Search for the cell housing the specified text and yield its [X, Y] center coordinate. 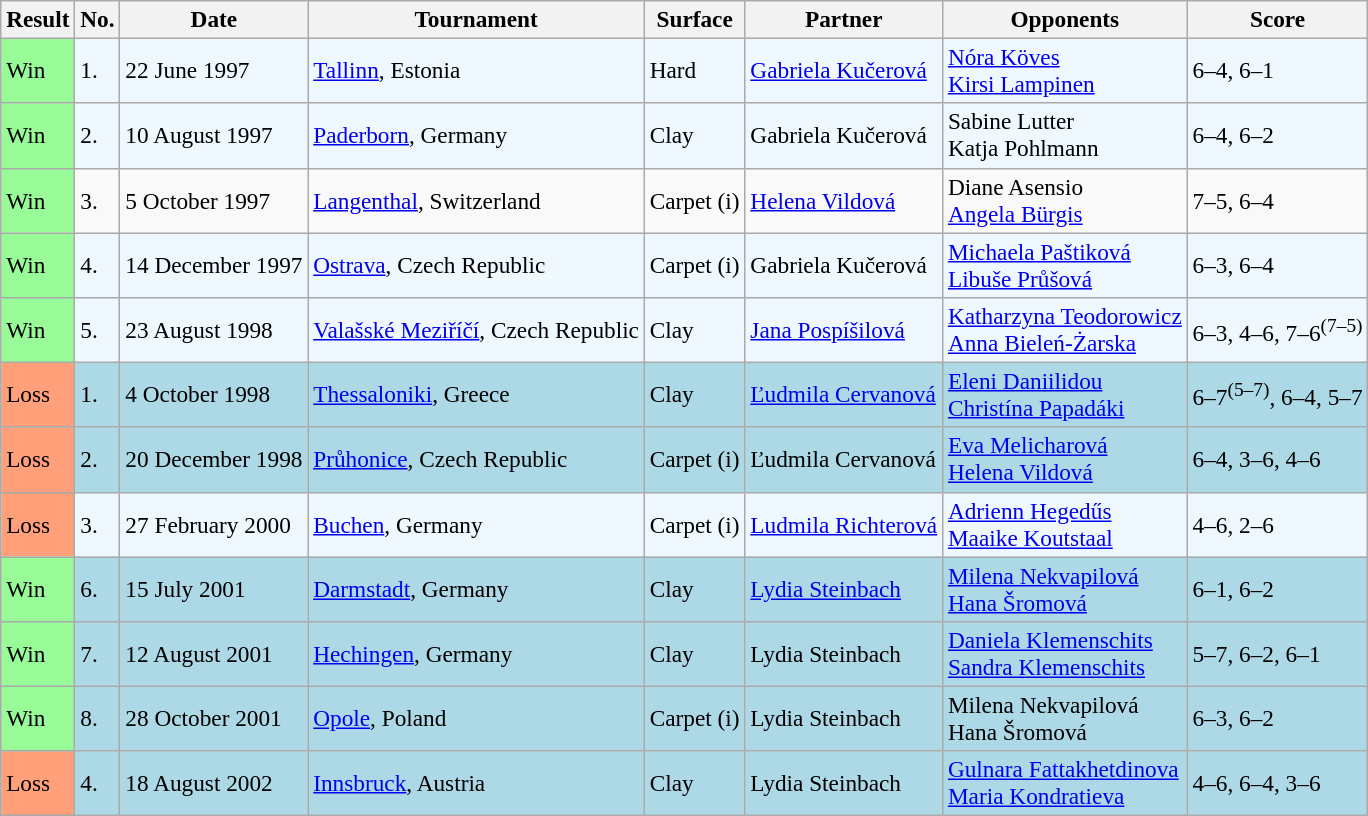
5–7, 6–2, 6–1 [1278, 654]
Opole, Poland [476, 718]
Ostrava, Czech Republic [476, 264]
6–3, 6–2 [1278, 718]
5. [98, 330]
Opponents [1066, 19]
Gulnara Fattakhetdinova Maria Kondratieva [1066, 784]
6–4, 6–1 [1278, 70]
6–3, 6–4 [1278, 264]
4–6, 6–4, 3–6 [1278, 784]
7. [98, 654]
Hechingen, Germany [476, 654]
7–5, 6–4 [1278, 200]
Buchen, Germany [476, 524]
6–1, 6–2 [1278, 588]
Katharzyna Teodorowicz Anna Bieleń-Żarska [1066, 330]
27 February 2000 [214, 524]
Hard [694, 70]
6. [98, 588]
Sabine Lutter Katja Pohlmann [1066, 136]
6–4, 3–6, 4–6 [1278, 460]
Helena Vildová [844, 200]
Valašské Meziříčí, Czech Republic [476, 330]
Průhonice, Czech Republic [476, 460]
Adrienn Hegedűs Maaike Koutstaal [1066, 524]
Surface [694, 19]
6–4, 6–2 [1278, 136]
Result [38, 19]
Eleni Daniilidou Christína Papadáki [1066, 394]
14 December 1997 [214, 264]
Innsbruck, Austria [476, 784]
20 December 1998 [214, 460]
Ludmila Richterová [844, 524]
Nóra Köves Kirsi Lampinen [1066, 70]
Thessaloniki, Greece [476, 394]
Paderborn, Germany [476, 136]
6–3, 4–6, 7–6(7–5) [1278, 330]
4–6, 2–6 [1278, 524]
Langenthal, Switzerland [476, 200]
Darmstadt, Germany [476, 588]
28 October 2001 [214, 718]
12 August 2001 [214, 654]
4 October 1998 [214, 394]
22 June 1997 [214, 70]
Eva Melicharová Helena Vildová [1066, 460]
No. [98, 19]
15 July 2001 [214, 588]
23 August 1998 [214, 330]
Date [214, 19]
10 August 1997 [214, 136]
5 October 1997 [214, 200]
6–7(5–7), 6–4, 5–7 [1278, 394]
Partner [844, 19]
18 August 2002 [214, 784]
Diane Asensio Angela Bürgis [1066, 200]
Daniela Klemenschits Sandra Klemenschits [1066, 654]
Michaela Paštiková Libuše Průšová [1066, 264]
Score [1278, 19]
Tallinn, Estonia [476, 70]
Jana Pospíšilová [844, 330]
8. [98, 718]
Tournament [476, 19]
